Return the [x, y] coordinate for the center point of the cell that contains the specified text.  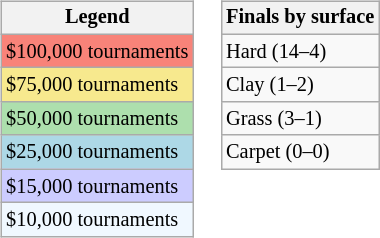
$25,000 tournaments [97, 152]
Grass (3–1) [300, 119]
$15,000 tournaments [97, 186]
Finals by surface [300, 18]
Hard (14–4) [300, 51]
Clay (1–2) [300, 85]
$10,000 tournaments [97, 220]
Carpet (0–0) [300, 152]
Legend [97, 18]
$75,000 tournaments [97, 85]
$100,000 tournaments [97, 51]
$50,000 tournaments [97, 119]
